Provide the [x, y] coordinate of the cell's center where the given text is located.  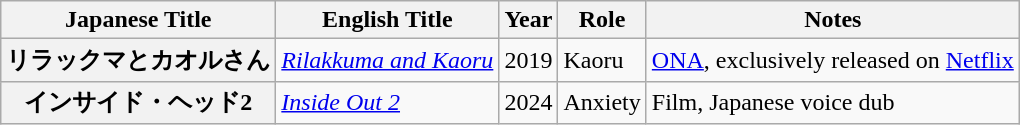
Notes [832, 20]
Role [602, 20]
Japanese Title [138, 20]
インサイド・ヘッド2 [138, 102]
リラックマとカオルさん [138, 60]
2024 [528, 102]
Anxiety [602, 102]
Kaoru [602, 60]
Rilakkuma and Kaoru [388, 60]
2019 [528, 60]
Inside Out 2 [388, 102]
ONA, exclusively released on Netflix [832, 60]
Film, Japanese voice dub [832, 102]
English Title [388, 20]
Year [528, 20]
